Pinpoint the cell where the given text exists, returning its [x, y] midpoint coordinate. 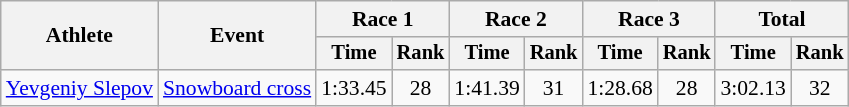
Snowboard cross [237, 88]
Race 2 [516, 19]
Yevgeniy Slepov [80, 88]
1:33.45 [354, 88]
31 [554, 88]
1:41.39 [486, 88]
Race 1 [382, 19]
Athlete [80, 36]
Event [237, 36]
3:02.13 [752, 88]
Total [782, 19]
1:28.68 [620, 88]
32 [820, 88]
Race 3 [648, 19]
